From the cell containing the given text, extract its center point as [X, Y] coordinate. 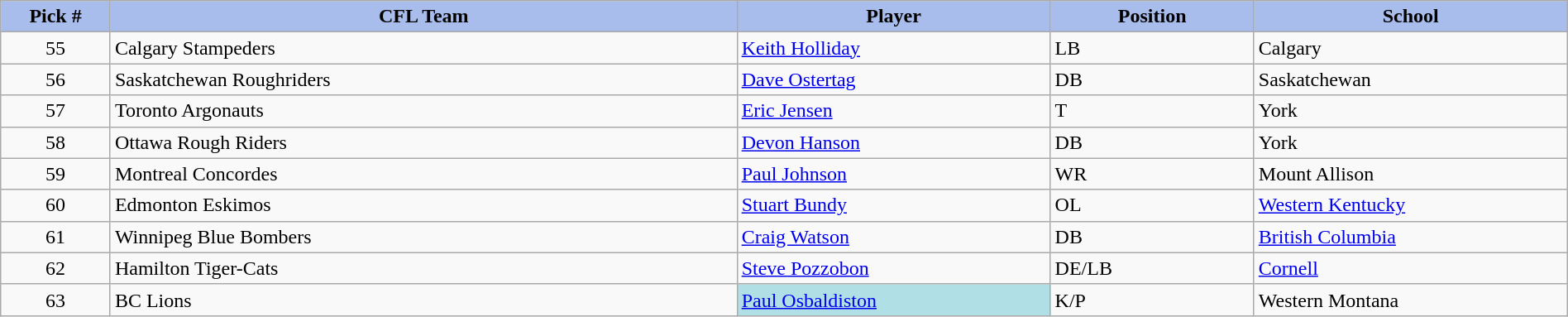
58 [56, 142]
Mount Allison [1411, 174]
Player [893, 17]
DE/LB [1152, 268]
K/P [1152, 300]
Edmonton Eskimos [423, 205]
Ottawa Rough Riders [423, 142]
63 [56, 300]
Position [1152, 17]
Keith Holliday [893, 48]
Winnipeg Blue Bombers [423, 237]
Pick # [56, 17]
60 [56, 205]
Craig Watson [893, 237]
CFL Team [423, 17]
Steve Pozzobon [893, 268]
62 [56, 268]
Paul Osbaldiston [893, 300]
WR [1152, 174]
56 [56, 79]
Calgary [1411, 48]
British Columbia [1411, 237]
61 [56, 237]
School [1411, 17]
59 [56, 174]
OL [1152, 205]
Devon Hanson [893, 142]
Calgary Stampeders [423, 48]
Saskatchewan [1411, 79]
Cornell [1411, 268]
LB [1152, 48]
Dave Ostertag [893, 79]
Toronto Argonauts [423, 111]
Montreal Concordes [423, 174]
Stuart Bundy [893, 205]
Paul Johnson [893, 174]
Saskatchewan Roughriders [423, 79]
Hamilton Tiger-Cats [423, 268]
Western Montana [1411, 300]
T [1152, 111]
55 [56, 48]
Eric Jensen [893, 111]
BC Lions [423, 300]
57 [56, 111]
Western Kentucky [1411, 205]
